Provide the [x, y] coordinate of the cell's center where the given text is located.  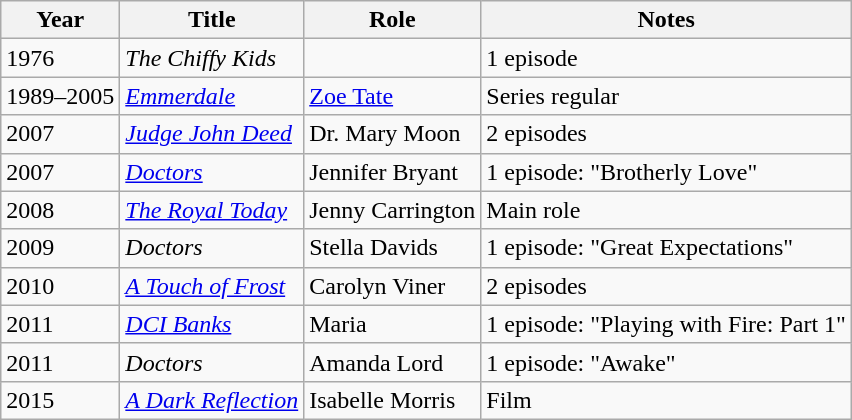
Zoe Tate [392, 96]
Role [392, 20]
Judge John Deed [212, 134]
Dr. Mary Moon [392, 134]
1 episode [666, 58]
2010 [60, 286]
Stella Davids [392, 248]
1 episode: "Great Expectations" [666, 248]
Amanda Lord [392, 362]
1 episode: "Brotherly Love" [666, 172]
Title [212, 20]
1 episode: "Playing with Fire: Part 1" [666, 324]
2009 [60, 248]
Jenny Carrington [392, 210]
Carolyn Viner [392, 286]
1989–2005 [60, 96]
Main role [666, 210]
Isabelle Morris [392, 400]
Emmerdale [212, 96]
Year [60, 20]
DCI Banks [212, 324]
A Touch of Frost [212, 286]
Notes [666, 20]
A Dark Reflection [212, 400]
1976 [60, 58]
2015 [60, 400]
The Chiffy Kids [212, 58]
Film [666, 400]
Maria [392, 324]
Series regular [666, 96]
1 episode: "Awake" [666, 362]
Jennifer Bryant [392, 172]
2008 [60, 210]
The Royal Today [212, 210]
